Locate the cell with the specified text and output its (x, y) center coordinate. 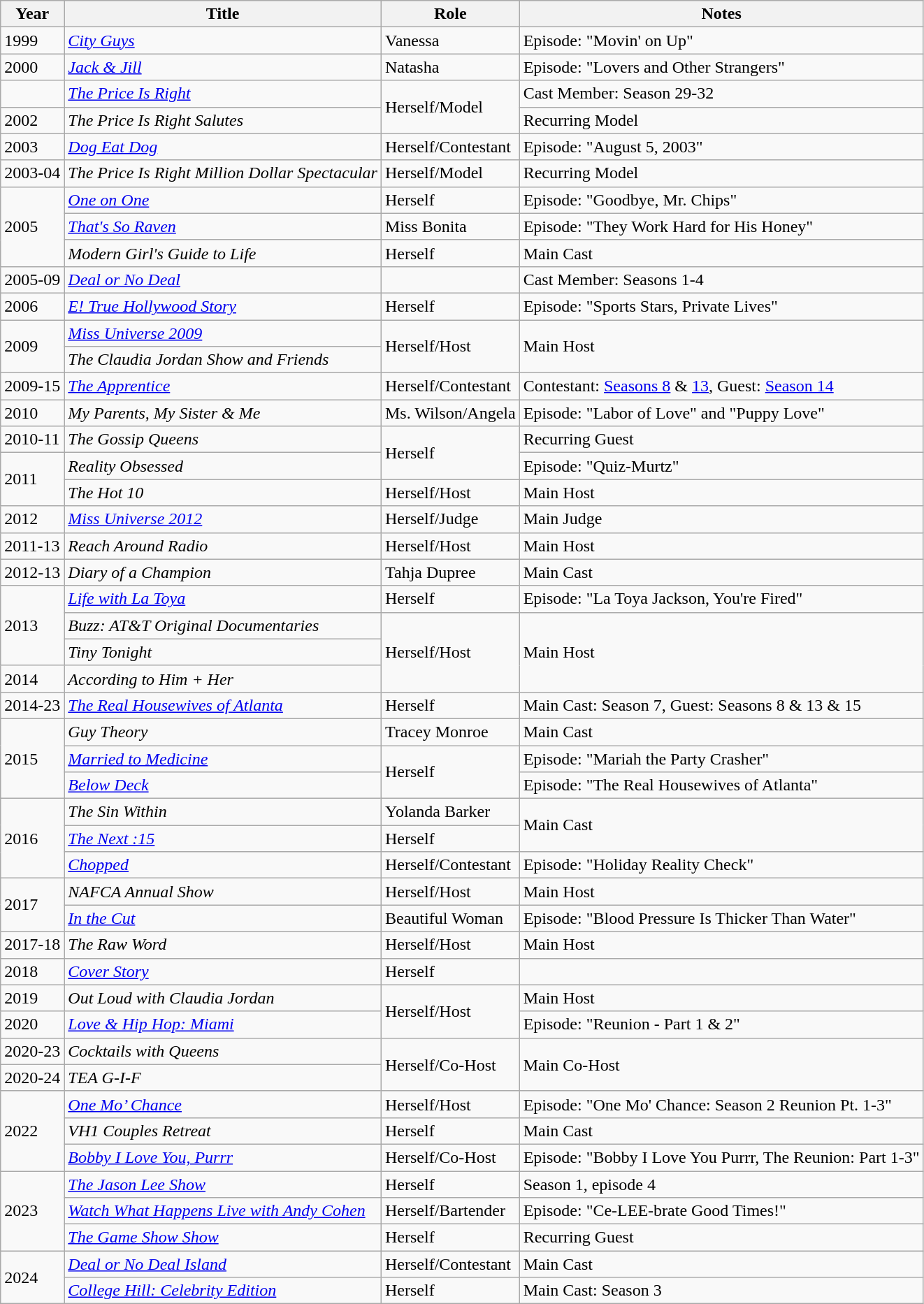
College Hill: Celebrity Edition (223, 1291)
Reality Obsessed (223, 466)
Episode: "They Work Hard for His Honey" (721, 226)
Episode: "Movin' on Up" (721, 41)
2003 (32, 147)
Tahja Dupree (450, 572)
E! True Hollywood Story (223, 306)
Cover Story (223, 971)
Episode: "Labor of Love" and "Puppy Love" (721, 413)
Main Cast: Season 7, Guest: Seasons 8 & 13 & 15 (721, 705)
The Price Is Right Salutes (223, 120)
Beautiful Woman (450, 918)
According to Him + Her (223, 679)
In the Cut (223, 918)
Miss Bonita (450, 226)
VH1 Couples Retreat (223, 1131)
One Mo’ Chance (223, 1104)
Cast Member: Season 29-32 (721, 94)
Reach Around Radio (223, 546)
Episode: "Bobby I Love You Purrr, The Reunion: Part 1-3" (721, 1157)
The Game Show Show (223, 1238)
Episode: "Blood Pressure Is Thicker Than Water" (721, 918)
City Guys (223, 41)
The Next :15 (223, 839)
2020-24 (32, 1078)
Main Judge (721, 519)
Out Loud with Claudia Jordan (223, 998)
Jack & Jill (223, 67)
The Price Is Right (223, 94)
Episode: "Lovers and Other Strangers" (721, 67)
2012-13 (32, 572)
Episode: "Mariah the Party Crasher" (721, 758)
2002 (32, 120)
Season 1, episode 4 (721, 1185)
My Parents, My Sister & Me (223, 413)
Herself/Bartender (450, 1211)
2019 (32, 998)
Married to Medicine (223, 758)
2020 (32, 1024)
Episode: "Holiday Reality Check" (721, 865)
NAFCA Annual Show (223, 892)
Contestant: Seasons 8 & 13, Guest: Season 14 (721, 386)
Diary of a Champion (223, 572)
Episode: "August 5, 2003" (721, 147)
2006 (32, 306)
The Jason Lee Show (223, 1185)
2011-13 (32, 546)
1999 (32, 41)
The Hot 10 (223, 493)
TEA G-I-F (223, 1078)
2003-04 (32, 173)
Watch What Happens Live with Andy Cohen (223, 1211)
Year (32, 14)
2000 (32, 67)
2014-23 (32, 705)
2009 (32, 347)
Deal or No Deal Island (223, 1264)
Modern Girl's Guide to Life (223, 253)
The Price Is Right Million Dollar Spectacular (223, 173)
The Gossip Queens (223, 440)
2017 (32, 905)
Episode: "Sports Stars, Private Lives" (721, 306)
2009-15 (32, 386)
Episode: "The Real Housewives of Atlanta" (721, 785)
Notes (721, 14)
Cast Member: Seasons 1-4 (721, 280)
2012 (32, 519)
One on One (223, 200)
2022 (32, 1131)
Episode: "Quiz-Murtz" (721, 466)
Buzz: AT&T Original Documentaries (223, 625)
Ms. Wilson/Angela (450, 413)
The Apprentice (223, 386)
2005-09 (32, 280)
The Real Housewives of Atlanta (223, 705)
Deal or No Deal (223, 280)
The Sin Within (223, 812)
Love & Hip Hop: Miami (223, 1024)
Life with La Toya (223, 599)
2013 (32, 625)
Guy Theory (223, 732)
Miss Universe 2012 (223, 519)
Role (450, 14)
Title (223, 14)
2017-18 (32, 945)
Main Cast: Season 3 (721, 1291)
2023 (32, 1211)
Dog Eat Dog (223, 147)
The Claudia Jordan Show and Friends (223, 360)
2014 (32, 679)
Below Deck (223, 785)
2010 (32, 413)
2024 (32, 1277)
2020-23 (32, 1051)
That's So Raven (223, 226)
2015 (32, 758)
2018 (32, 971)
2011 (32, 479)
Chopped (223, 865)
Main Co-Host (721, 1064)
Episode: "La Toya Jackson, You're Fired" (721, 599)
Cocktails with Queens (223, 1051)
Episode: "Ce-LEE-brate Good Times!" (721, 1211)
Tracey Monroe (450, 732)
Vanessa (450, 41)
2010-11 (32, 440)
The Raw Word (223, 945)
Episode: "Goodbye, Mr. Chips" (721, 200)
Episode: "One Mo' Chance: Season 2 Reunion Pt. 1-3" (721, 1104)
Bobby I Love You, Purrr (223, 1157)
Tiny Tonight (223, 652)
2005 (32, 226)
Yolanda Barker (450, 812)
Herself/Judge (450, 519)
Episode: "Reunion - Part 1 & 2" (721, 1024)
Miss Universe 2009 (223, 333)
2016 (32, 839)
Natasha (450, 67)
